Output the [x, y] coordinate of the center of the cell containing the given text.  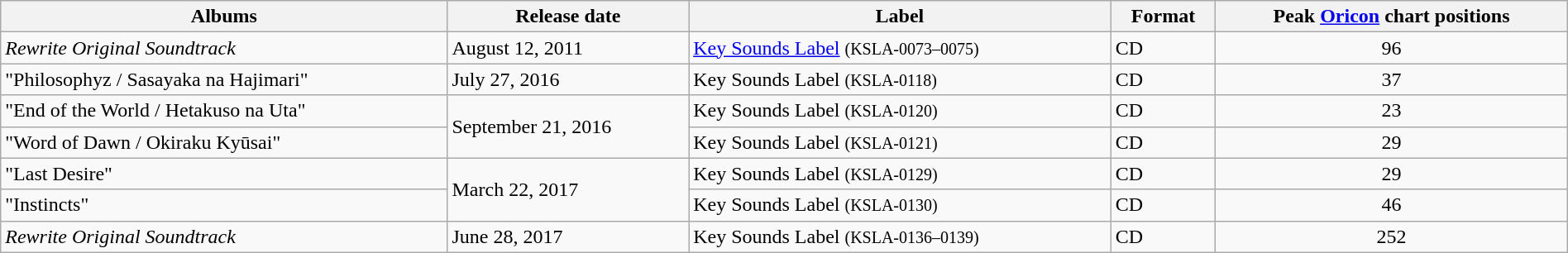
"Philosophyz / Sasayaka na Hajimari" [224, 79]
July 27, 2016 [568, 79]
Key Sounds Label (KSLA-0121) [900, 142]
"Word of Dawn / Okiraku Kyūsai" [224, 142]
Key Sounds Label (KSLA-0130) [900, 205]
Format [1163, 17]
Release date [568, 17]
June 28, 2017 [568, 236]
Peak Oricon chart positions [1392, 17]
"End of the World / Hetakuso na Uta" [224, 111]
Key Sounds Label (KSLA-0129) [900, 174]
"Last Desire" [224, 174]
"Instincts" [224, 205]
23 [1392, 111]
March 22, 2017 [568, 189]
Key Sounds Label (KSLA-0073–0075) [900, 48]
Albums [224, 17]
Key Sounds Label (KSLA-0120) [900, 111]
37 [1392, 79]
Key Sounds Label (KSLA-0136–0139) [900, 236]
252 [1392, 236]
August 12, 2011 [568, 48]
46 [1392, 205]
Label [900, 17]
September 21, 2016 [568, 126]
Key Sounds Label (KSLA-0118) [900, 79]
96 [1392, 48]
